From the cell containing the given text, extract its center point as [x, y] coordinate. 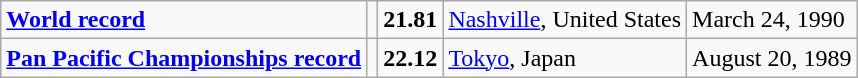
Tokyo, Japan [565, 58]
Nashville, United States [565, 20]
22.12 [410, 58]
World record [184, 20]
August 20, 1989 [772, 58]
March 24, 1990 [772, 20]
21.81 [410, 20]
Pan Pacific Championships record [184, 58]
